Return (X, Y) of the center of cell containing provided text 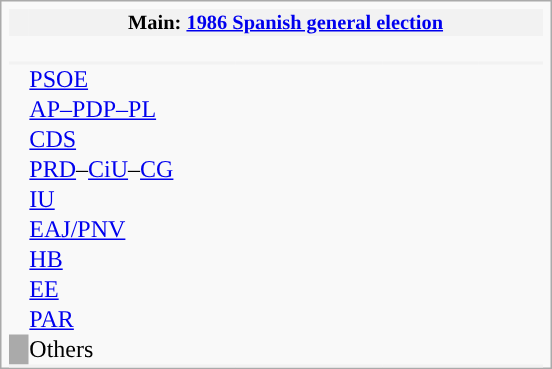
HB (132, 260)
PAR (132, 320)
Main: 1986 Spanish general election (286, 22)
Others (132, 350)
AP–PDP–PL (132, 110)
EAJ/PNV (132, 230)
CDS (132, 140)
PSOE (132, 80)
PRD–CiU–CG (132, 170)
EE (132, 290)
IU (132, 200)
